Return (x, y) of the center of cell containing provided text 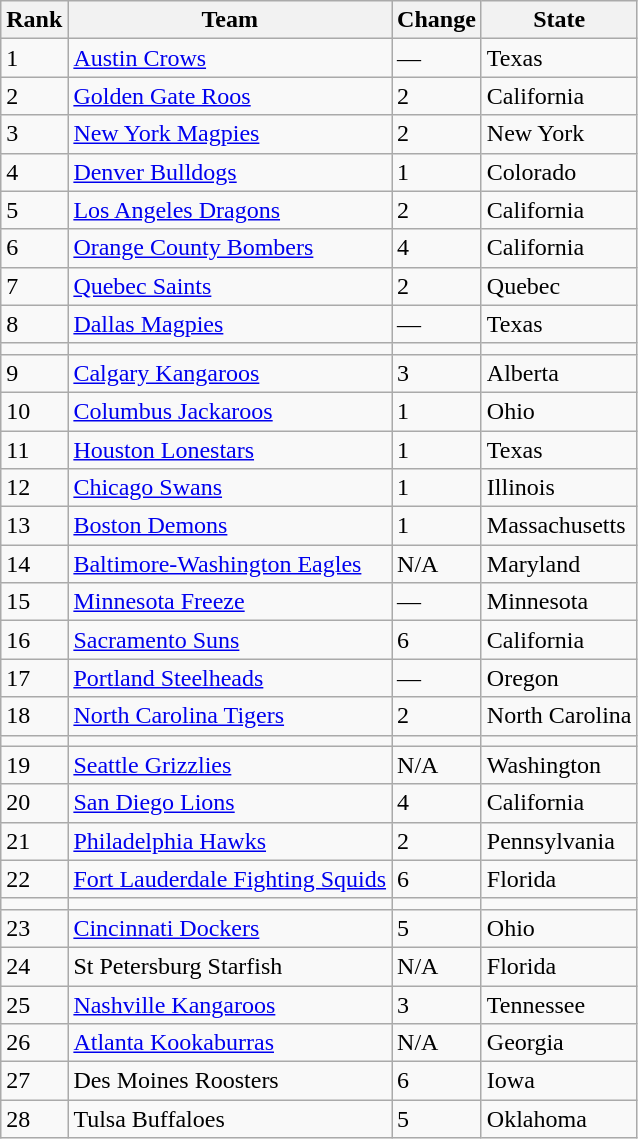
San Diego Lions (230, 803)
7 (34, 286)
26 (34, 1043)
Cincinnati Dockers (230, 928)
Denver Bulldogs (230, 172)
New York (559, 134)
Tennessee (559, 1005)
Dallas Magpies (230, 324)
Illinois (559, 488)
21 (34, 841)
18 (34, 716)
Austin Crows (230, 58)
Philadelphia Hawks (230, 841)
28 (34, 1119)
Golden Gate Roos (230, 96)
Nashville Kangaroos (230, 1005)
Minnesota (559, 602)
15 (34, 602)
Team (230, 20)
Alberta (559, 373)
North Carolina Tigers (230, 716)
8 (34, 324)
12 (34, 488)
27 (34, 1081)
Massachusetts (559, 526)
Quebec Saints (230, 286)
Oklahoma (559, 1119)
16 (34, 640)
Chicago Swans (230, 488)
Des Moines Roosters (230, 1081)
Atlanta Kookaburras (230, 1043)
St Petersburg Starfish (230, 966)
Baltimore-Washington Eagles (230, 564)
Orange County Bombers (230, 248)
Seattle Grizzlies (230, 765)
Rank (34, 20)
23 (34, 928)
9 (34, 373)
Pennsylvania (559, 841)
24 (34, 966)
Boston Demons (230, 526)
Los Angeles Dragons (230, 210)
Portland Steelheads (230, 678)
Minnesota Freeze (230, 602)
Tulsa Buffaloes (230, 1119)
Maryland (559, 564)
22 (34, 879)
North Carolina (559, 716)
25 (34, 1005)
Georgia (559, 1043)
State (559, 20)
Houston Lonestars (230, 449)
Colorado (559, 172)
Oregon (559, 678)
New York Magpies (230, 134)
14 (34, 564)
20 (34, 803)
17 (34, 678)
Fort Lauderdale Fighting Squids (230, 879)
11 (34, 449)
Quebec (559, 286)
Iowa (559, 1081)
Change (437, 20)
Sacramento Suns (230, 640)
19 (34, 765)
13 (34, 526)
Calgary Kangaroos (230, 373)
10 (34, 411)
Washington (559, 765)
Columbus Jackaroos (230, 411)
